For the text-containing cell, return its midpoint in (X, Y) coordinate format. 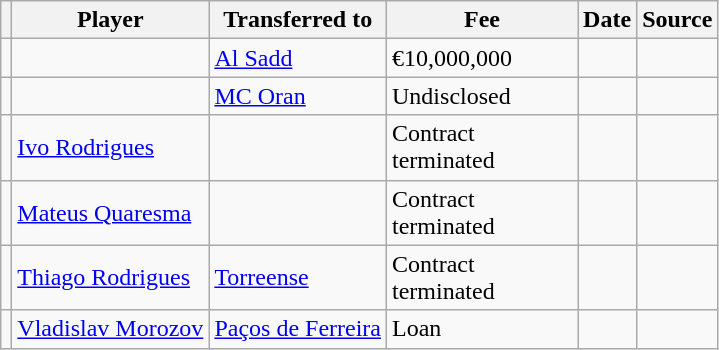
Al Sadd (298, 58)
Loan (482, 329)
Torreense (298, 278)
Ivo Rodrigues (110, 148)
Undisclosed (482, 96)
Source (678, 20)
MC Oran (298, 96)
Fee (482, 20)
Vladislav Morozov (110, 329)
Thiago Rodrigues (110, 278)
Mateus Quaresma (110, 212)
Player (110, 20)
Transferred to (298, 20)
Paços de Ferreira (298, 329)
Date (608, 20)
€10,000,000 (482, 58)
